Identify which cell holds the provided text, then report its [x, y] central coordinate. 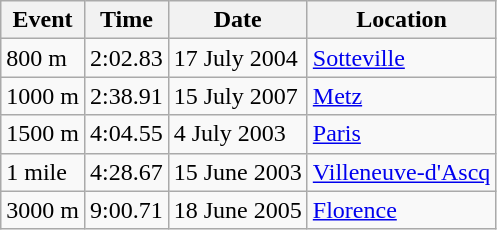
Time [126, 20]
Sotteville [402, 58]
Date [238, 20]
4:28.67 [126, 172]
2:38.91 [126, 96]
1500 m [43, 134]
Villeneuve-d'Ascq [402, 172]
9:00.71 [126, 210]
15 June 2003 [238, 172]
Location [402, 20]
18 June 2005 [238, 210]
3000 m [43, 210]
4 July 2003 [238, 134]
17 July 2004 [238, 58]
Event [43, 20]
1000 m [43, 96]
15 July 2007 [238, 96]
4:04.55 [126, 134]
Metz [402, 96]
1 mile [43, 172]
Florence [402, 210]
800 m [43, 58]
2:02.83 [126, 58]
Paris [402, 134]
